Pinpoint the cell where the given text exists, returning its (X, Y) midpoint coordinate. 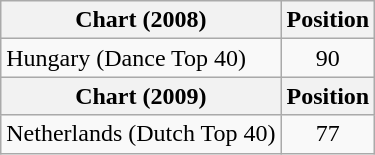
Chart (2009) (141, 96)
Hungary (Dance Top 40) (141, 58)
Chart (2008) (141, 20)
Netherlands (Dutch Top 40) (141, 134)
77 (328, 134)
90 (328, 58)
